Determine the [X, Y] coordinate at the center of the cell enclosing the given text.  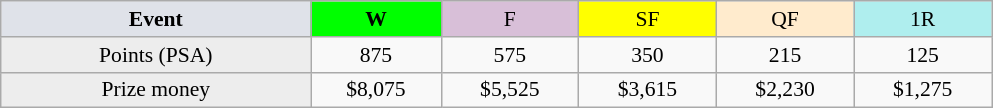
1R [923, 19]
$2,230 [785, 90]
$1,275 [923, 90]
Points (PSA) [156, 55]
QF [785, 19]
575 [510, 55]
$8,075 [376, 90]
215 [785, 55]
Event [156, 19]
875 [376, 55]
SF [648, 19]
Prize money [156, 90]
F [510, 19]
$5,525 [510, 90]
W [376, 19]
$3,615 [648, 90]
350 [648, 55]
125 [923, 55]
